Detect which cell encompasses the target text, then output its [X, Y] center coordinate. 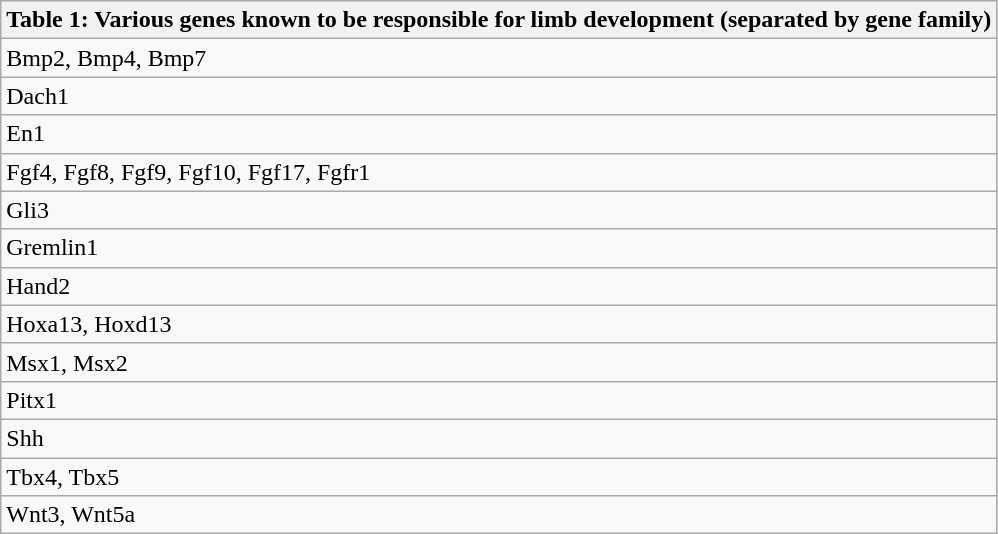
Tbx4, Tbx5 [499, 477]
Shh [499, 438]
En1 [499, 134]
Pitx1 [499, 400]
Fgf4, Fgf8, Fgf9, Fgf10, Fgf17, Fgfr1 [499, 172]
Gremlin1 [499, 248]
Hand2 [499, 286]
Gli3 [499, 210]
Msx1, Msx2 [499, 362]
Bmp2, Bmp4, Bmp7 [499, 58]
Table 1: Various genes known to be responsible for limb development (separated by gene family) [499, 20]
Wnt3, Wnt5a [499, 515]
Dach1 [499, 96]
Hoxa13, Hoxd13 [499, 324]
